Pinpoint the cell where the given text exists, returning its [x, y] midpoint coordinate. 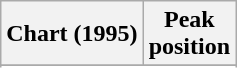
Peakposition [189, 34]
Chart (1995) [72, 34]
